Provide the [x, y] coordinate of the cell's center where the given text is located.  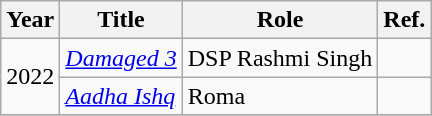
Damaged 3 [121, 58]
Ref. [404, 20]
DSP Rashmi Singh [280, 58]
Year [30, 20]
Role [280, 20]
Aadha Ishq [121, 96]
2022 [30, 77]
Roma [280, 96]
Title [121, 20]
